Determine the [x, y] coordinate at the center of the cell enclosing the given text.  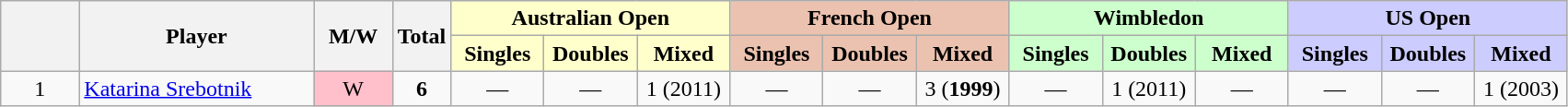
6 [422, 89]
Wimbledon [1149, 18]
Katarina Srebotnik [197, 89]
US Open [1427, 18]
French Open [869, 18]
1 [41, 89]
M/W [354, 36]
Player [197, 36]
3 (1999) [963, 89]
W [354, 89]
Total [422, 36]
Australian Open [591, 18]
1 (2003) [1521, 89]
